Find where the given text appears and provide that cell's center as [X, Y] coordinate. 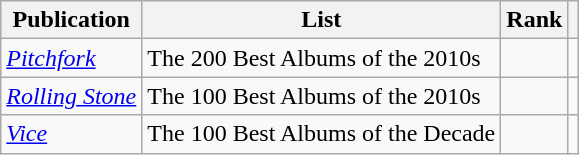
Rank [534, 20]
Pitchfork [72, 58]
The 100 Best Albums of the 2010s [322, 96]
Vice [72, 134]
Publication [72, 20]
The 200 Best Albums of the 2010s [322, 58]
Rolling Stone [72, 96]
List [322, 20]
The 100 Best Albums of the Decade [322, 134]
